Output the [x, y] coordinate of the center of the cell containing the given text.  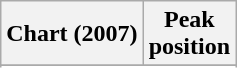
Chart (2007) [72, 34]
Peak position [189, 34]
